Scan for the cell matching the given text and deliver its (X, Y) coordinate at center. 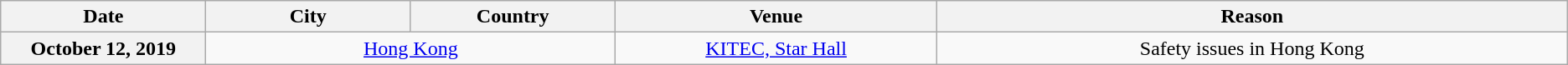
Country (513, 17)
Hong Kong (410, 48)
Safety issues in Hong Kong (1251, 48)
Date (104, 17)
City (308, 17)
Venue (776, 17)
KITEC, Star Hall (776, 48)
Reason (1251, 17)
October 12, 2019 (104, 48)
